For the text-containing cell, return its midpoint in [X, Y] coordinate format. 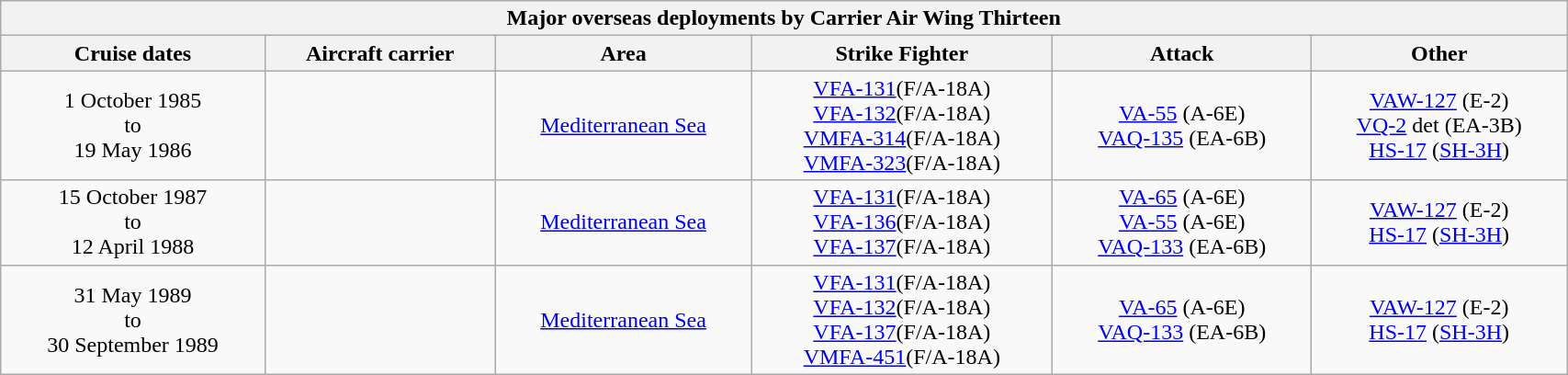
Aircraft carrier [380, 53]
VAW-127 (E-2)VQ-2 det (EA-3B)HS-17 (SH-3H) [1439, 125]
VFA-131(F/A-18A)VFA-136(F/A-18A)VFA-137(F/A-18A) [902, 222]
15 October 1987to12 April 1988 [133, 222]
VA-65 (A-6E)VA-55 (A-6E)VAQ-133 (EA-6B) [1182, 222]
VA-65 (A-6E)VAQ-133 (EA-6B) [1182, 320]
VA-55 (A-6E)VAQ-135 (EA-6B) [1182, 125]
Strike Fighter [902, 53]
1 October 1985to19 May 1986 [133, 125]
31 May 1989to30 September 1989 [133, 320]
Other [1439, 53]
VFA-131(F/A-18A)VFA-132(F/A-18A)VFA-137(F/A-18A)VMFA-451(F/A-18A) [902, 320]
Attack [1182, 53]
Cruise dates [133, 53]
Area [623, 53]
Major overseas deployments by Carrier Air Wing Thirteen [784, 18]
VFA-131(F/A-18A)VFA-132(F/A-18A)VMFA-314(F/A-18A)VMFA-323(F/A-18A) [902, 125]
